Detect which cell encompasses the target text, then output its (x, y) center coordinate. 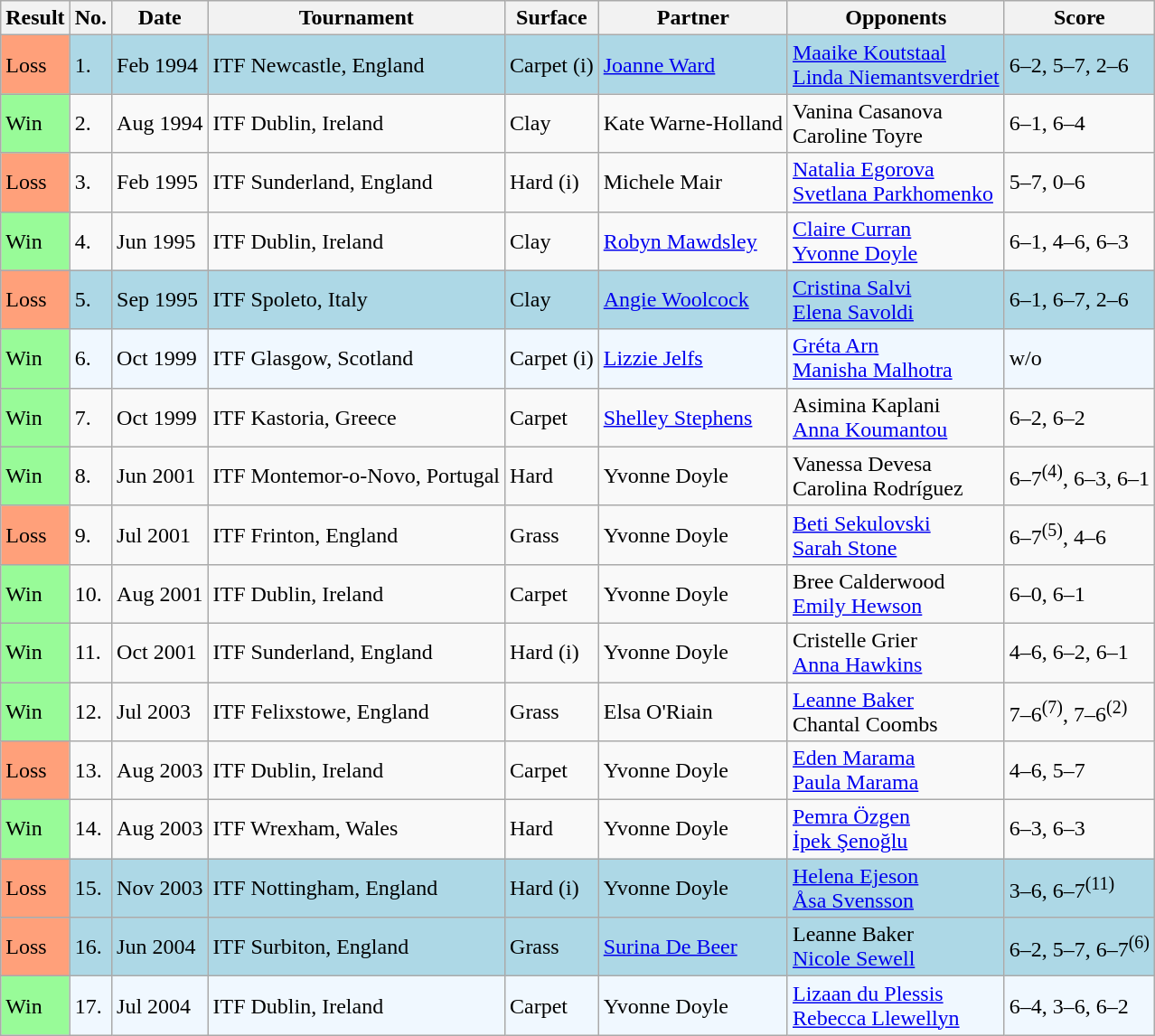
3. (90, 183)
Eden Marama Paula Marama (896, 770)
ITF Frinton, England (356, 535)
6. (90, 358)
No. (90, 18)
4. (90, 240)
6–7(4), 6–3, 6–1 (1079, 476)
4–6, 6–2, 6–1 (1079, 653)
6–2, 6–2 (1079, 418)
ITF Spoleto, Italy (356, 300)
Cristelle Grier Anna Hawkins (896, 653)
14. (90, 830)
Joanne Ward (692, 65)
Surface (552, 18)
Opponents (896, 18)
Nov 2003 (160, 888)
Cristina Salvi Elena Savoldi (896, 300)
ITF Montemor-o-Novo, Portugal (356, 476)
Lizaan du Plessis Rebecca Llewellyn (896, 1005)
Jun 2001 (160, 476)
6–2, 5–7, 2–6 (1079, 65)
7–6(7), 7–6(2) (1079, 711)
6–4, 3–6, 6–2 (1079, 1005)
Aug 1994 (160, 123)
5. (90, 300)
2. (90, 123)
Claire Curran Yvonne Doyle (896, 240)
Beti Sekulovski Sarah Stone (896, 535)
Tournament (356, 18)
6–2, 5–7, 6–7(6) (1079, 947)
4–6, 5–7 (1079, 770)
Feb 1995 (160, 183)
ITF Wrexham, Wales (356, 830)
6–1, 6–7, 2–6 (1079, 300)
10. (90, 593)
ITF Nottingham, England (356, 888)
ITF Surbiton, England (356, 947)
Pemra Özgen İpek Şenoğlu (896, 830)
w/o (1079, 358)
Natalia Egorova Svetlana Parkhomenko (896, 183)
Sep 1995 (160, 300)
Jul 2001 (160, 535)
5–7, 0–6 (1079, 183)
Helena Ejeson Åsa Svensson (896, 888)
17. (90, 1005)
13. (90, 770)
ITF Glasgow, Scotland (356, 358)
ITF Kastoria, Greece (356, 418)
15. (90, 888)
ITF Newcastle, England (356, 65)
Shelley Stephens (692, 418)
Maaike Koutstaal Linda Niemantsverdriet (896, 65)
Vanessa Devesa Carolina Rodríguez (896, 476)
9. (90, 535)
6–1, 4–6, 6–3 (1079, 240)
Date (160, 18)
Oct 2001 (160, 653)
Surina De Beer (692, 947)
Jun 1995 (160, 240)
Aug 2001 (160, 593)
Jul 2004 (160, 1005)
Partner (692, 18)
Leanne Baker Chantal Coombs (896, 711)
6–7(5), 4–6 (1079, 535)
Elsa O'Riain (692, 711)
ITF Felixstowe, England (356, 711)
16. (90, 947)
Feb 1994 (160, 65)
12. (90, 711)
Jul 2003 (160, 711)
6–1, 6–4 (1079, 123)
Result (35, 18)
Score (1079, 18)
Bree Calderwood Emily Hewson (896, 593)
Michele Mair (692, 183)
8. (90, 476)
7. (90, 418)
Jun 2004 (160, 947)
11. (90, 653)
Angie Woolcock (692, 300)
3–6, 6–7(11) (1079, 888)
Leanne Baker Nicole Sewell (896, 947)
Vanina Casanova Caroline Toyre (896, 123)
Gréta Arn Manisha Malhotra (896, 358)
Asimina Kaplani Anna Koumantou (896, 418)
Kate Warne-Holland (692, 123)
6–3, 6–3 (1079, 830)
Lizzie Jelfs (692, 358)
Robyn Mawdsley (692, 240)
1. (90, 65)
6–0, 6–1 (1079, 593)
